Capture the cell that displays the provided text and extract its (x, y) central coordinate. 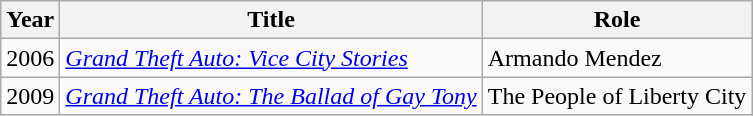
Role (617, 20)
Armando Mendez (617, 58)
2006 (30, 58)
Year (30, 20)
2009 (30, 96)
Title (271, 20)
Grand Theft Auto: Vice City Stories (271, 58)
Grand Theft Auto: The Ballad of Gay Tony (271, 96)
The People of Liberty City (617, 96)
